Provide the (X, Y) coordinate of the cell's center where the given text is located.  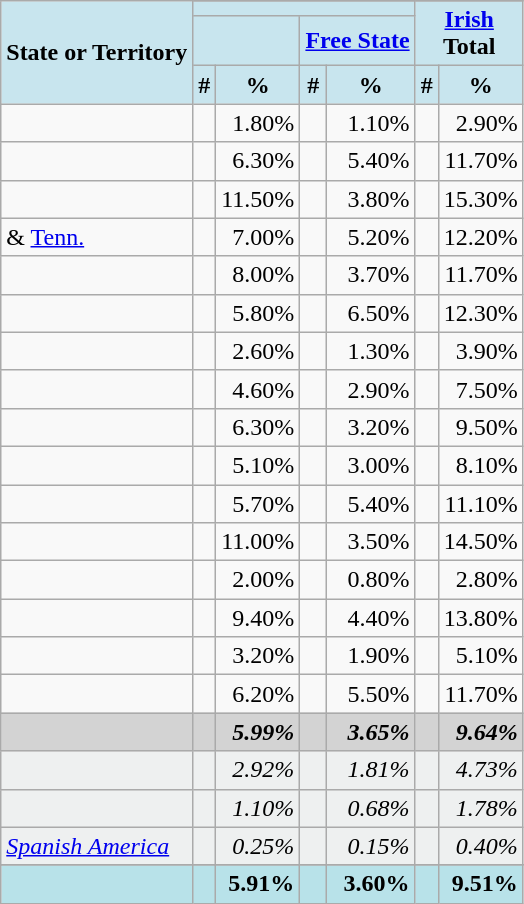
5.70% (258, 503)
14.50% (480, 542)
8.10% (480, 465)
4.73% (480, 770)
11.00% (258, 542)
2.00% (258, 580)
3.50% (370, 542)
8.00% (258, 275)
4.40% (370, 618)
12.30% (480, 313)
Spanish America (97, 846)
5.50% (370, 694)
7.00% (258, 237)
3.70% (370, 275)
11.50% (258, 199)
12.20% (480, 237)
5.20% (370, 237)
0.80% (370, 580)
5.91% (258, 884)
3.80% (370, 199)
Irish Total (469, 34)
0.15% (370, 846)
15.30% (480, 199)
2.92% (258, 770)
3.60% (370, 884)
0.68% (370, 808)
3.00% (370, 465)
1.81% (370, 770)
Free State (358, 40)
3.65% (370, 732)
1.30% (370, 351)
9.40% (258, 618)
9.64% (480, 732)
State or Territory (97, 52)
6.20% (258, 694)
7.50% (480, 389)
0.40% (480, 846)
& Tenn. (97, 237)
5.99% (258, 732)
9.51% (480, 884)
5.80% (258, 313)
9.50% (480, 427)
2.80% (480, 580)
0.25% (258, 846)
4.60% (258, 389)
11.10% (480, 503)
2.60% (258, 351)
3.90% (480, 351)
13.80% (480, 618)
1.78% (480, 808)
6.50% (370, 313)
1.80% (258, 123)
1.90% (370, 656)
